Identify which cell holds the provided text, then report its [x, y] central coordinate. 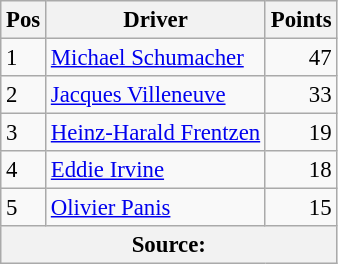
18 [300, 170]
Points [300, 20]
Olivier Panis [156, 208]
19 [300, 133]
33 [300, 95]
Eddie Irvine [156, 170]
47 [300, 58]
15 [300, 208]
5 [24, 208]
1 [24, 58]
Jacques Villeneuve [156, 95]
Heinz-Harald Frentzen [156, 133]
3 [24, 133]
2 [24, 95]
Pos [24, 20]
Michael Schumacher [156, 58]
Source: [169, 245]
Driver [156, 20]
4 [24, 170]
